Locate the cell with the specified text and output its [X, Y] center coordinate. 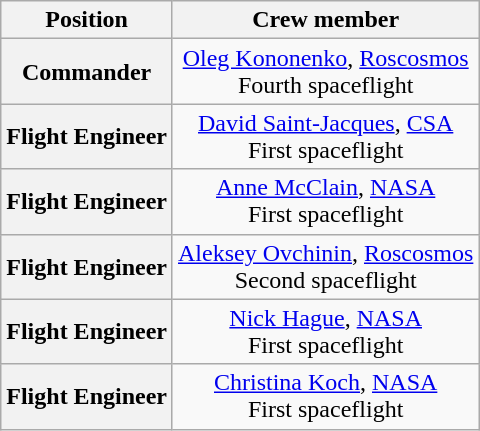
Position [87, 20]
Aleksey Ovchinin, RoscosmosSecond spaceflight [325, 266]
Crew member [325, 20]
Anne McClain, NASAFirst spaceflight [325, 202]
Nick Hague, NASAFirst spaceflight [325, 332]
Christina Koch, NASAFirst spaceflight [325, 396]
Oleg Kononenko, RoscosmosFourth spaceflight [325, 72]
David Saint-Jacques, CSAFirst spaceflight [325, 136]
Commander [87, 72]
